Provide the (x, y) coordinate of the cell's center where the given text is located.  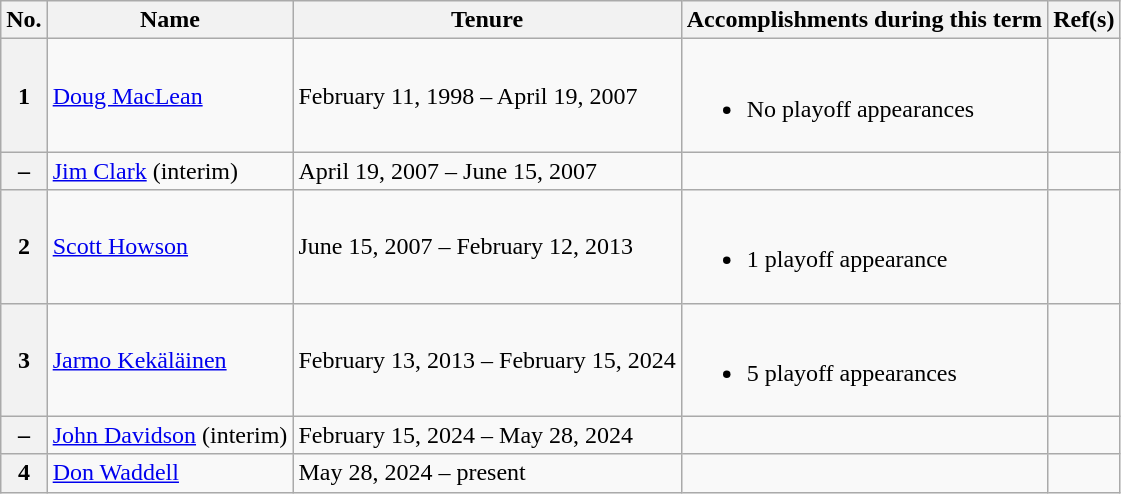
1 playoff appearance (864, 246)
Don Waddell (170, 473)
Jarmo Kekäläinen (170, 360)
May 28, 2024 – present (487, 473)
3 (24, 360)
No playoff appearances (864, 96)
1 (24, 96)
John Davidson (interim) (170, 435)
February 11, 1998 – April 19, 2007 (487, 96)
February 15, 2024 – May 28, 2024 (487, 435)
April 19, 2007 – June 15, 2007 (487, 171)
Ref(s) (1084, 20)
No. (24, 20)
Doug MacLean (170, 96)
Tenure (487, 20)
5 playoff appearances (864, 360)
2 (24, 246)
4 (24, 473)
Scott Howson (170, 246)
Accomplishments during this term (864, 20)
Name (170, 20)
February 13, 2013 – February 15, 2024 (487, 360)
Jim Clark (interim) (170, 171)
June 15, 2007 – February 12, 2013 (487, 246)
